Locate the cell with the specified text and output its (X, Y) center coordinate. 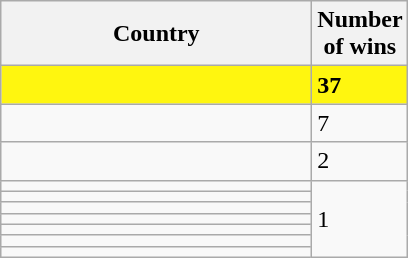
1 (360, 218)
Country (156, 34)
7 (360, 123)
Number of wins (360, 34)
37 (360, 85)
2 (360, 161)
